Locate the cell with the specified text and output its (x, y) center coordinate. 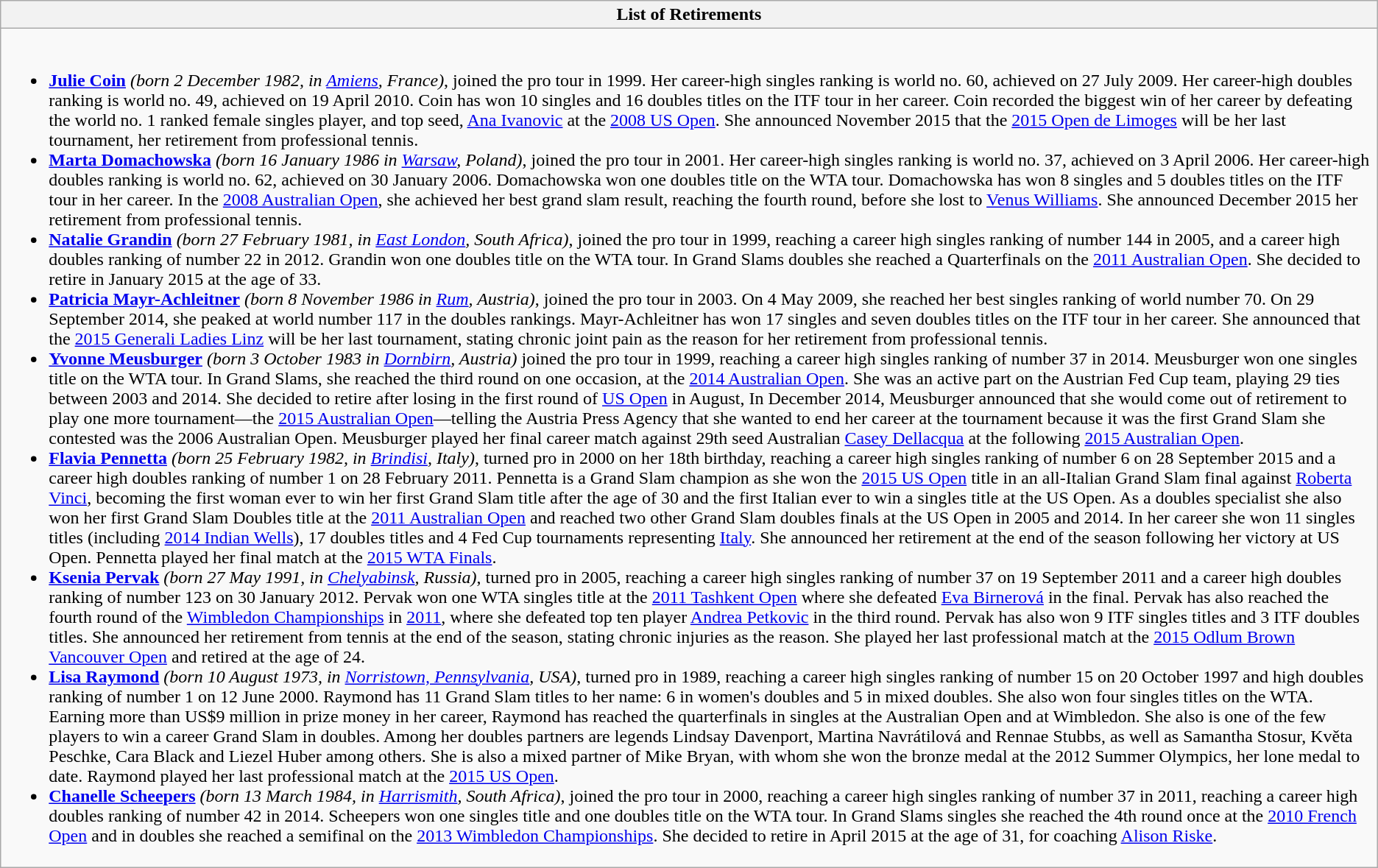
List of Retirements (689, 15)
